Return the [X, Y] coordinate for the center point of the cell that contains the specified text.  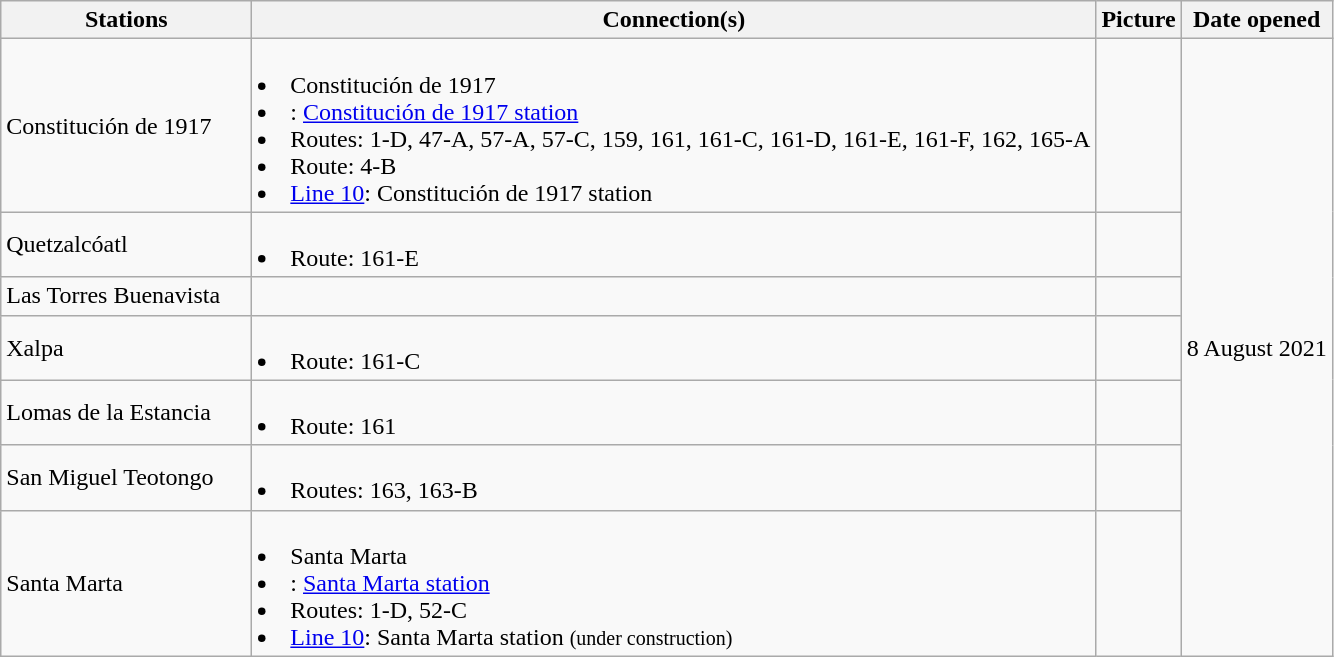
Santa Marta [126, 583]
Las Torres Buenavista [126, 296]
Connection(s) [674, 20]
Date opened [1256, 20]
Stations [126, 20]
Route: 161-C [674, 348]
Picture [1138, 20]
8 August 2021 [1256, 348]
Route: 161-E [674, 244]
Lomas de la Estancia [126, 412]
Route: 161 [674, 412]
Routes: 163, 163-B [674, 478]
Constitución de 1917 [126, 126]
Xalpa [126, 348]
Santa Marta : Santa Marta station Routes: 1-D, 52-C Line 10: Santa Marta station (under construction) [674, 583]
San Miguel Teotongo [126, 478]
Quetzalcóatl [126, 244]
